Extract the (X, Y) coordinate from the center of the cell holding the provided text.  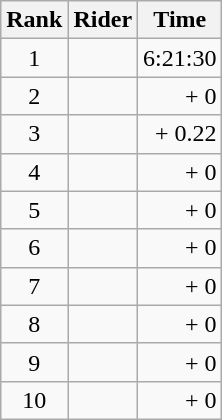
5 (34, 210)
6 (34, 248)
9 (34, 362)
+ 0.22 (180, 134)
7 (34, 286)
Time (180, 20)
4 (34, 172)
3 (34, 134)
Rank (34, 20)
8 (34, 324)
Rider (103, 20)
6:21:30 (180, 58)
10 (34, 400)
2 (34, 96)
1 (34, 58)
